Locate the cell with the specified text and output its [X, Y] center coordinate. 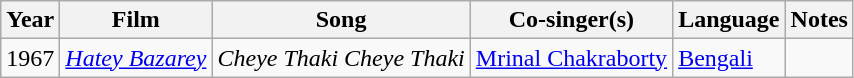
Year [30, 20]
Co-singer(s) [571, 20]
Cheye Thaki Cheye Thaki [341, 58]
Film [136, 20]
Song [341, 20]
Mrinal Chakraborty [571, 58]
Notes [819, 20]
1967 [30, 58]
Bengali [729, 58]
Hatey Bazarey [136, 58]
Language [729, 20]
